From the cell containing the given text, extract its center point as [x, y] coordinate. 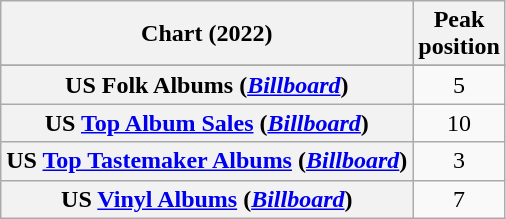
3 [459, 161]
US Top Album Sales (Billboard) [207, 123]
US Folk Albums (Billboard) [207, 85]
US Vinyl Albums (Billboard) [207, 199]
5 [459, 85]
7 [459, 199]
Peakposition [459, 34]
US Top Tastemaker Albums (Billboard) [207, 161]
10 [459, 123]
Chart (2022) [207, 34]
